Extract the [X, Y] coordinate from the center of the cell holding the provided text.  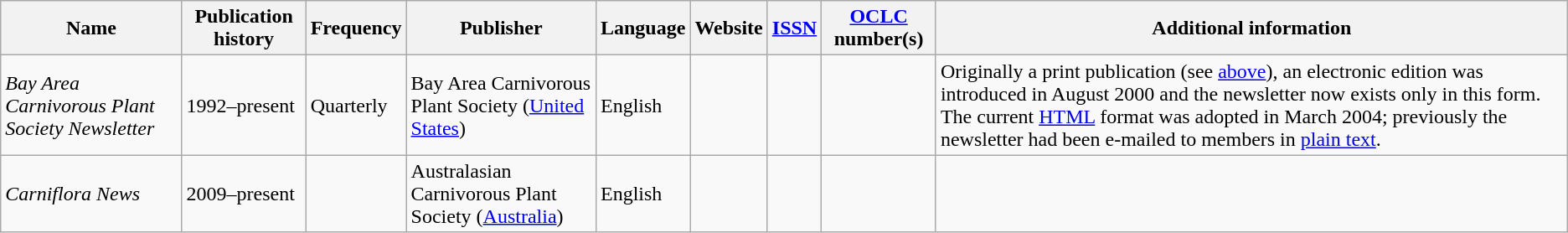
1992–present [244, 106]
Quarterly [356, 106]
Language [642, 28]
Name [91, 28]
Australasian Carnivorous Plant Society (Australia) [501, 194]
Website [729, 28]
OCLC number(s) [879, 28]
ISSN [794, 28]
2009–present [244, 194]
Publisher [501, 28]
Carniflora News [91, 194]
Publication history [244, 28]
Frequency [356, 28]
Bay Area Carnivorous Plant Society (United States) [501, 106]
Bay Area Carnivorous Plant Society Newsletter [91, 106]
Additional information [1251, 28]
